From the cell containing the given text, extract its center point as (X, Y) coordinate. 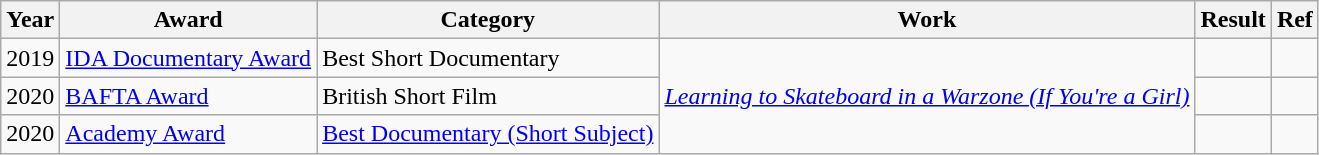
Ref (1294, 20)
IDA Documentary Award (188, 58)
BAFTA Award (188, 96)
British Short Film (488, 96)
Category (488, 20)
Result (1233, 20)
Academy Award (188, 134)
Best Documentary (Short Subject) (488, 134)
Learning to Skateboard in a Warzone (If You're a Girl) (927, 96)
Best Short Documentary (488, 58)
2019 (30, 58)
Award (188, 20)
Work (927, 20)
Year (30, 20)
